For the text-containing cell, return its midpoint in [X, Y] coordinate format. 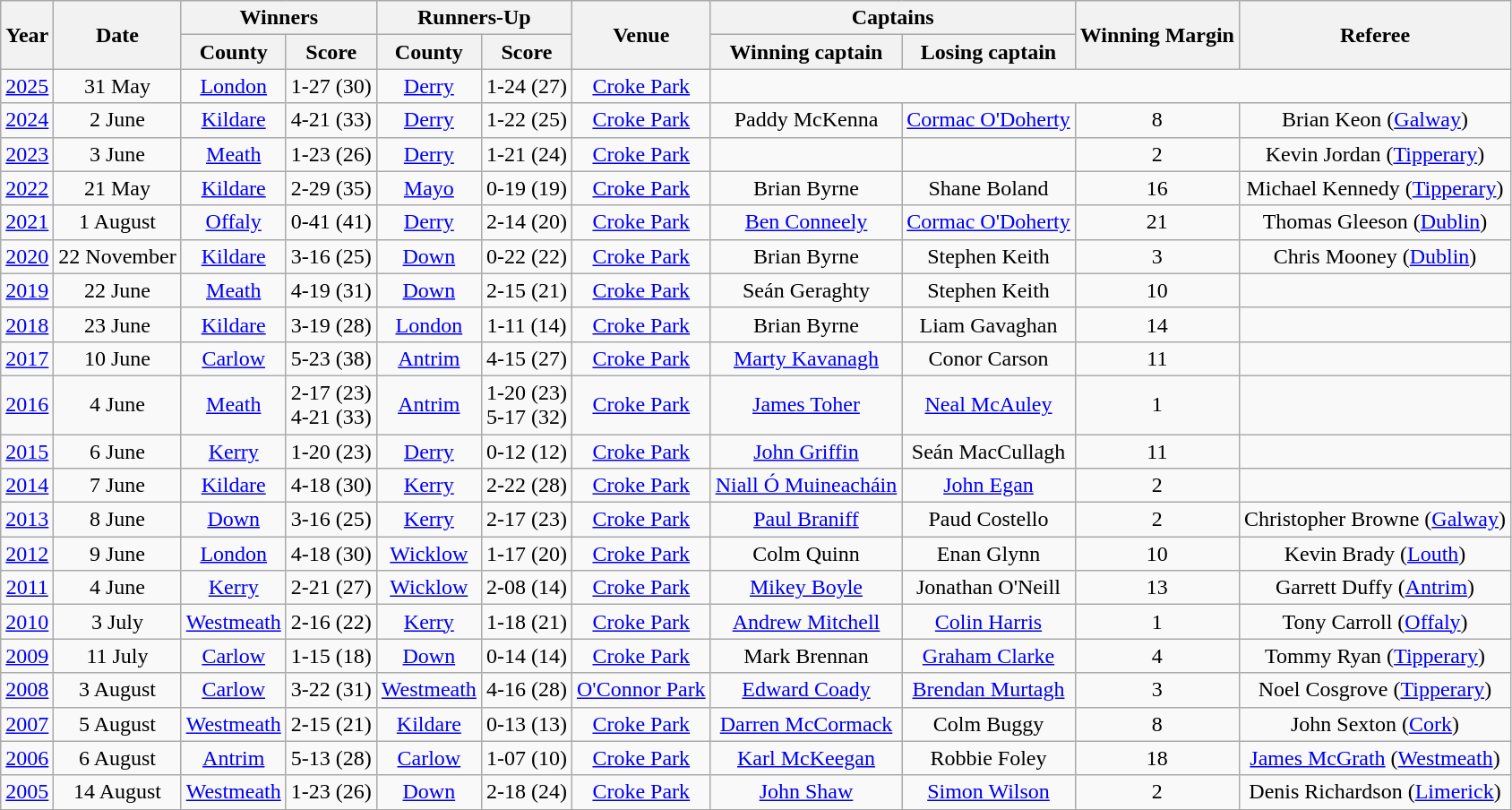
2008 [27, 690]
6 June [117, 451]
5 August [117, 724]
Winning Margin [1157, 35]
2011 [27, 588]
1-24 (27) [527, 86]
16 [1157, 188]
0-19 (19) [527, 188]
2-16 (22) [331, 622]
Ben Conneely [806, 222]
John Shaw [806, 792]
Thomas Gleeson (Dublin) [1374, 222]
4-15 (27) [527, 358]
2-14 (20) [527, 222]
2-22 (28) [527, 486]
Date [117, 35]
Noel Cosgrove (Tipperary) [1374, 690]
0-14 (14) [527, 656]
2010 [27, 622]
2-17 (23)4-21 (33) [331, 405]
Brian Keon (Galway) [1374, 120]
Simon Wilson [989, 792]
6 August [117, 758]
2007 [27, 724]
0-13 (13) [527, 724]
Kevin Jordan (Tipperary) [1374, 154]
Liam Gavaghan [989, 324]
22 November [117, 256]
Chris Mooney (Dublin) [1374, 256]
0-41 (41) [331, 222]
7 June [117, 486]
1-20 (23) [331, 451]
2024 [27, 120]
Michael Kennedy (Tipperary) [1374, 188]
3-22 (31) [331, 690]
1-18 (21) [527, 622]
Mayo [428, 188]
2023 [27, 154]
John Griffin [806, 451]
Christopher Browne (Galway) [1374, 520]
Winners [279, 18]
John Egan [989, 486]
John Sexton (Cork) [1374, 724]
Losing captain [989, 52]
4 [1157, 656]
Colm Buggy [989, 724]
2025 [27, 86]
Jonathan O'Neill [989, 588]
Niall Ó Muineacháin [806, 486]
Paud Costello [989, 520]
1-27 (30) [331, 86]
22 June [117, 290]
Paul Braniff [806, 520]
Enan Glynn [989, 554]
Colin Harris [989, 622]
4-16 (28) [527, 690]
2017 [27, 358]
3 July [117, 622]
Kevin Brady (Louth) [1374, 554]
2-17 (23) [527, 520]
2012 [27, 554]
18 [1157, 758]
Year [27, 35]
1-21 (24) [527, 154]
Tony Carroll (Offaly) [1374, 622]
Runners-Up [474, 18]
31 May [117, 86]
2-21 (27) [331, 588]
14 August [117, 792]
Winning captain [806, 52]
Garrett Duffy (Antrim) [1374, 588]
Graham Clarke [989, 656]
1-17 (20) [527, 554]
0-12 (12) [527, 451]
1-11 (14) [527, 324]
10 June [117, 358]
James Toher [806, 405]
Venue [641, 35]
Seán MacCullagh [989, 451]
2-18 (24) [527, 792]
Offaly [233, 222]
1-22 (25) [527, 120]
2009 [27, 656]
1-07 (10) [527, 758]
9 June [117, 554]
2016 [27, 405]
2-08 (14) [527, 588]
21 [1157, 222]
2015 [27, 451]
James McGrath (Westmeath) [1374, 758]
3 June [117, 154]
2005 [27, 792]
8 June [117, 520]
Karl McKeegan [806, 758]
23 June [117, 324]
2-29 (35) [331, 188]
Marty Kavanagh [806, 358]
5-13 (28) [331, 758]
1-15 (18) [331, 656]
5-23 (38) [331, 358]
3-19 (28) [331, 324]
2022 [27, 188]
4-21 (33) [331, 120]
4-19 (31) [331, 290]
0-22 (22) [527, 256]
Seán Geraghty [806, 290]
2021 [27, 222]
2013 [27, 520]
Tommy Ryan (Tipperary) [1374, 656]
Andrew Mitchell [806, 622]
14 [1157, 324]
13 [1157, 588]
2019 [27, 290]
3 August [117, 690]
11 July [117, 656]
Darren McCormack [806, 724]
Referee [1374, 35]
Conor Carson [989, 358]
1 August [117, 222]
2 June [117, 120]
Mark Brennan [806, 656]
Neal McAuley [989, 405]
2018 [27, 324]
Robbie Foley [989, 758]
2006 [27, 758]
O'Connor Park [641, 690]
2020 [27, 256]
Shane Boland [989, 188]
Mikey Boyle [806, 588]
2014 [27, 486]
Brendan Murtagh [989, 690]
Denis Richardson (Limerick) [1374, 792]
Colm Quinn [806, 554]
Paddy McKenna [806, 120]
Captains [892, 18]
21 May [117, 188]
1-20 (23)5-17 (32) [527, 405]
Edward Coady [806, 690]
